Scan for the cell matching the given text and deliver its [X, Y] coordinate at center. 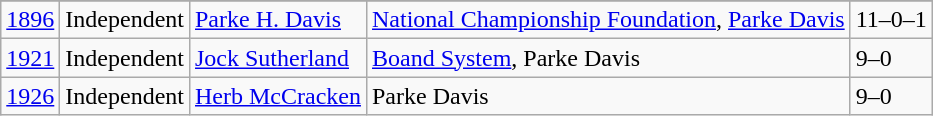
1896 [30, 20]
Parke H. Davis [278, 20]
1926 [30, 96]
National Championship Foundation, Parke Davis [608, 20]
Boand System, Parke Davis [608, 58]
Parke Davis [608, 96]
Jock Sutherland [278, 58]
1921 [30, 58]
Herb McCracken [278, 96]
11–0–1 [891, 20]
